For the text-containing cell, return its midpoint in [X, Y] coordinate format. 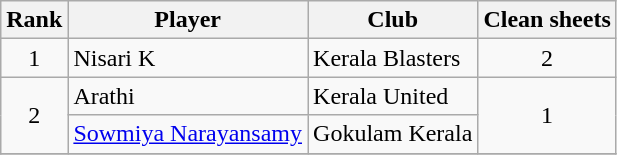
Rank [34, 20]
Player [188, 20]
Clean sheets [547, 20]
Sowmiya Narayansamy [188, 134]
Kerala United [393, 96]
Nisari K [188, 58]
Club [393, 20]
Arathi [188, 96]
Kerala Blasters [393, 58]
Gokulam Kerala [393, 134]
